Provide the [x, y] coordinate of the cell's center where the given text is located.  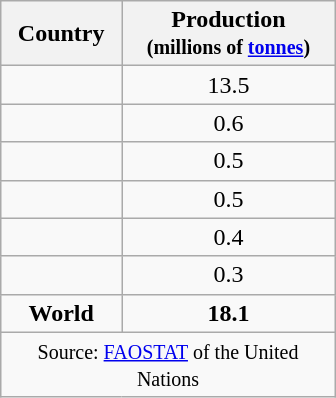
Production(millions of tonnes) [229, 34]
Country [62, 34]
World [62, 313]
0.6 [229, 123]
13.5 [229, 85]
18.1 [229, 313]
Source: FAOSTAT of the United Nations [168, 364]
0.4 [229, 237]
0.3 [229, 275]
